Determine the (x, y) coordinate at the center of the cell enclosing the given text.  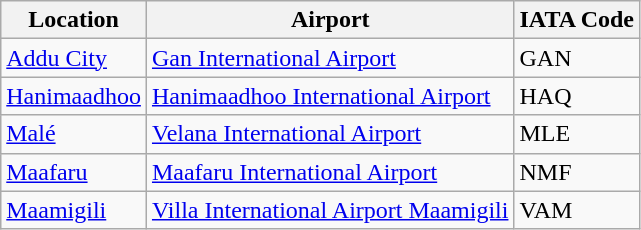
NMF (577, 172)
Velana International Airport (330, 134)
VAM (577, 210)
Hanimaadhoo (74, 96)
IATA Code (577, 20)
Addu City (74, 58)
Gan International Airport (330, 58)
Maafaru International Airport (330, 172)
Hanimaadhoo International Airport (330, 96)
HAQ (577, 96)
Location (74, 20)
Maamigili (74, 210)
MLE (577, 134)
Villa International Airport Maamigili (330, 210)
Maafaru (74, 172)
Malé (74, 134)
Airport (330, 20)
GAN (577, 58)
